Output the (x, y) coordinate of the center of the cell containing the given text.  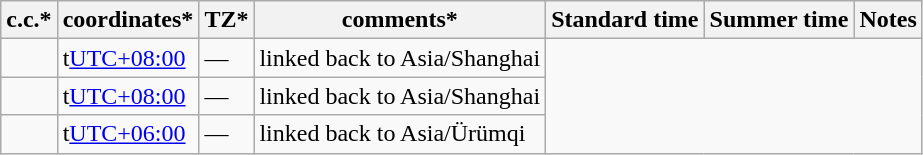
Summer time (779, 20)
coordinates* (128, 20)
Standard time (625, 20)
tUTC+06:00 (128, 134)
comments* (400, 20)
Notes (888, 20)
TZ* (226, 20)
linked back to Asia/Ürümqi (400, 134)
c.c.* (29, 20)
